From the cell containing the given text, extract its center point as [x, y] coordinate. 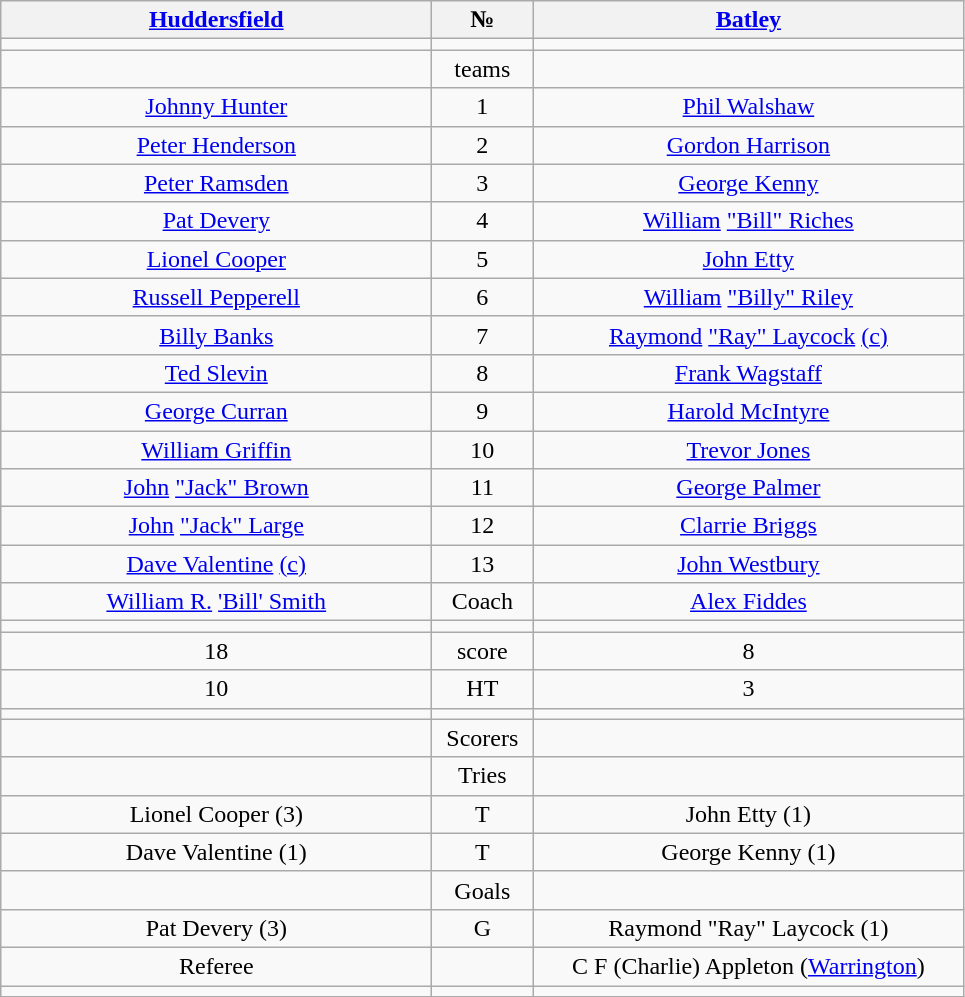
6 [482, 297]
John "Jack" Large [216, 526]
William Griffin [216, 449]
Johnny Hunter [216, 107]
Harold McIntyre [748, 411]
Alex Fiddes [748, 602]
Scorers [482, 738]
Frank Wagstaff [748, 373]
Pat Devery [216, 221]
Raymond "Ray" Laycock (1) [748, 928]
Phil Walshaw [748, 107]
1 [482, 107]
Referee [216, 966]
Huddersfield [216, 20]
Goals [482, 890]
Dave Valentine (1) [216, 852]
John "Jack" Brown [216, 488]
Russell Pepperell [216, 297]
Clarrie Briggs [748, 526]
Dave Valentine (c) [216, 564]
Raymond "Ray" Laycock (c) [748, 335]
George Kenny [748, 183]
John Etty [748, 259]
Billy Banks [216, 335]
William "Billy" Riley [748, 297]
William "Bill" Riches [748, 221]
HT [482, 689]
C F (Charlie) Appleton (Warrington) [748, 966]
5 [482, 259]
Lionel Cooper [216, 259]
18 [216, 651]
George Kenny (1) [748, 852]
Trevor Jones [748, 449]
teams [482, 69]
11 [482, 488]
William R. 'Bill' Smith [216, 602]
George Curran [216, 411]
G [482, 928]
9 [482, 411]
John Westbury [748, 564]
John Etty (1) [748, 814]
Tries [482, 776]
score [482, 651]
7 [482, 335]
№ [482, 20]
4 [482, 221]
13 [482, 564]
George Palmer [748, 488]
2 [482, 145]
12 [482, 526]
Gordon Harrison [748, 145]
Ted Slevin [216, 373]
Batley [748, 20]
Pat Devery (3) [216, 928]
Peter Ramsden [216, 183]
Peter Henderson [216, 145]
Coach [482, 602]
Lionel Cooper (3) [216, 814]
